Locate the cell with the specified text and output its [X, Y] center coordinate. 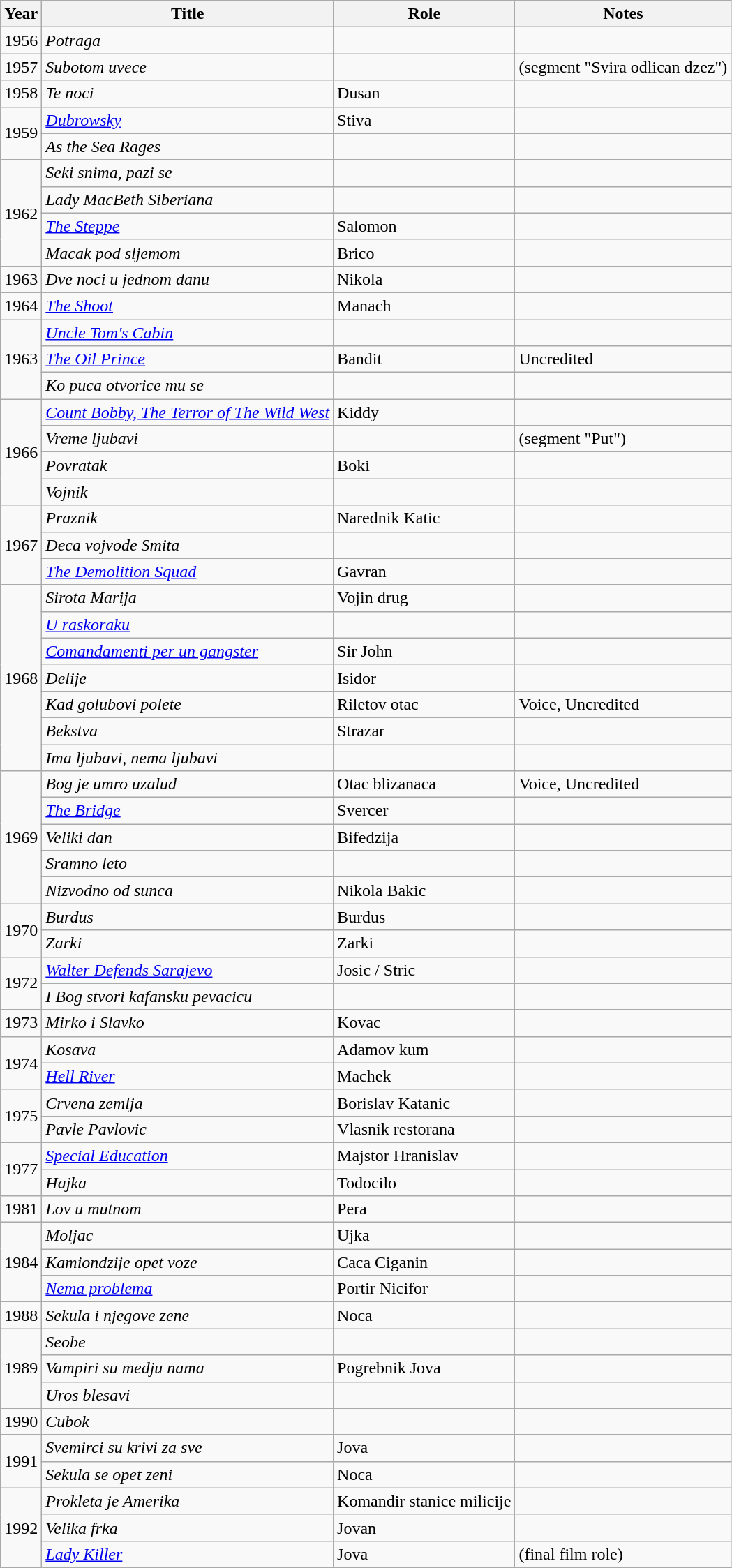
1968 [21, 678]
Hell River [188, 1076]
Notes [623, 14]
Subotom uvece [188, 67]
Praznik [188, 518]
(segment "Svira odlican dzez") [623, 67]
1959 [21, 133]
Seobe [188, 1342]
Velika frka [188, 1528]
Vreme ljubavi [188, 439]
1975 [21, 1116]
I Bog stvori kafansku pevacicu [188, 996]
The Bridge [188, 811]
Nikola [424, 279]
(final film role) [623, 1554]
Brico [424, 253]
Uncle Tom's Cabin [188, 333]
Isidor [424, 678]
Nema problema [188, 1289]
Deca vojvode Smita [188, 545]
Veliki dan [188, 837]
Pera [424, 1209]
Povratak [188, 465]
Moljac [188, 1236]
Sekula se opet zeni [188, 1474]
Kovac [424, 1023]
Sekula i njegove zene [188, 1315]
Comandamenti per un gangster [188, 651]
Te noci [188, 94]
Sir John [424, 651]
Walter Defends Sarajevo [188, 970]
Nikola Bakic [424, 890]
1989 [21, 1368]
Macak pod sljemom [188, 253]
Narednik Katic [424, 518]
Vlasnik restorana [424, 1129]
Svercer [424, 811]
Bog je umro uzalud [188, 784]
Salomon [424, 226]
Kiddy [424, 412]
1958 [21, 94]
Adamov kum [424, 1050]
1966 [21, 452]
Special Education [188, 1156]
Hajka [188, 1183]
The Oil Prince [188, 359]
1981 [21, 1209]
Vampiri su medju nama [188, 1368]
1964 [21, 306]
Todocilo [424, 1183]
Potraga [188, 40]
Year [21, 14]
1991 [21, 1461]
Title [188, 14]
1990 [21, 1421]
The Shoot [188, 306]
Uncredited [623, 359]
Dve noci u jednom danu [188, 279]
1992 [21, 1528]
Svemirci su krivi za sve [188, 1448]
1962 [21, 213]
1974 [21, 1063]
Dubrowsky [188, 120]
Machek [424, 1076]
Komandir stanice milicije [424, 1501]
Lady MacBeth Siberiana [188, 200]
Strazar [424, 731]
Gavran [424, 572]
Pavle Pavlovic [188, 1129]
1988 [21, 1315]
1977 [21, 1169]
1973 [21, 1023]
1956 [21, 40]
Pogrebnik Jova [424, 1368]
U raskoraku [188, 625]
Mirko i Slavko [188, 1023]
Cubok [188, 1421]
Majstor Hranislav [424, 1156]
Kamiondzije opet voze [188, 1262]
Seki snima, pazi se [188, 173]
Manach [424, 306]
The Demolition Squad [188, 572]
Boki [424, 465]
Prokleta je Amerika [188, 1501]
(segment "Put") [623, 439]
Sirota Marija [188, 598]
Kosava [188, 1050]
1970 [21, 930]
Jovan [424, 1528]
Nizvodno od sunca [188, 890]
Delije [188, 678]
Ko puca otvorice mu se [188, 386]
Otac blizanaca [424, 784]
Caca Ciganin [424, 1262]
1967 [21, 545]
Vojnik [188, 492]
Riletov otac [424, 704]
Count Bobby, The Terror of The Wild West [188, 412]
Kad golubovi polete [188, 704]
Lady Killer [188, 1554]
As the Sea Rages [188, 147]
Bandit [424, 359]
1969 [21, 837]
Crvena zemlja [188, 1103]
Borislav Katanic [424, 1103]
Vojin drug [424, 598]
Uros blesavi [188, 1395]
Ima ljubavi, nema ljubavi [188, 757]
Ujka [424, 1236]
Role [424, 14]
1957 [21, 67]
Stiva [424, 120]
Bifedzija [424, 837]
1972 [21, 983]
The Steppe [188, 226]
Dusan [424, 94]
Bekstva [188, 731]
Josic / Stric [424, 970]
Sramno leto [188, 864]
1984 [21, 1262]
Lov u mutnom [188, 1209]
Portir Nicifor [424, 1289]
